Extract the (x, y) coordinate from the center of the cell holding the provided text.  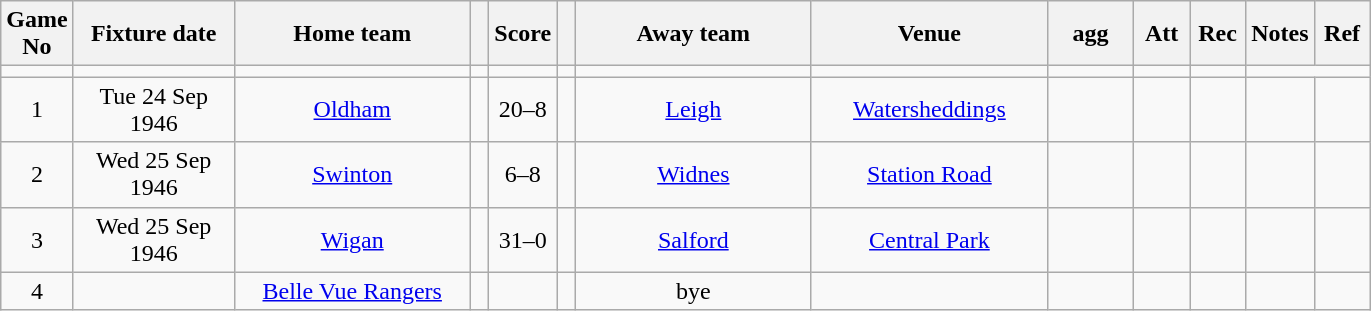
Widnes (693, 174)
20–8 (523, 110)
2 (37, 174)
Tue 24 Sep 1946 (154, 110)
bye (693, 291)
Ref (1342, 34)
Salford (693, 240)
Swinton (352, 174)
Central Park (929, 240)
31–0 (523, 240)
Att (1162, 34)
6–8 (523, 174)
Home team (352, 34)
Station Road (929, 174)
Belle Vue Rangers (352, 291)
Away team (693, 34)
Venue (929, 34)
Fixture date (154, 34)
Score (523, 34)
Rec (1218, 34)
1 (37, 110)
Notes (1280, 34)
Leigh (693, 110)
3 (37, 240)
Wigan (352, 240)
Game No (37, 34)
agg (1090, 34)
Watersheddings (929, 110)
4 (37, 291)
Oldham (352, 110)
